Find where the given text appears and provide that cell's center as (x, y) coordinate. 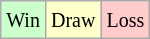
Loss (126, 20)
Win (24, 20)
Draw (72, 20)
